Capture the cell that displays the provided text and extract its [X, Y] central coordinate. 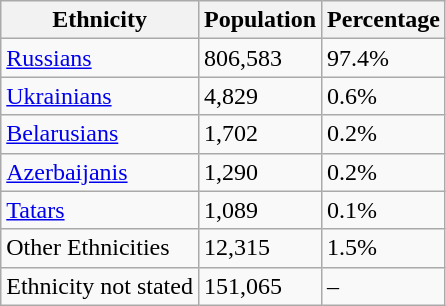
Ethnicity not stated [100, 286]
12,315 [260, 248]
0.1% [384, 210]
806,583 [260, 58]
0.6% [384, 96]
Azerbaijanis [100, 172]
Percentage [384, 20]
Other Ethnicities [100, 248]
– [384, 286]
97.4% [384, 58]
151,065 [260, 286]
Population [260, 20]
1.5% [384, 248]
1,089 [260, 210]
1,290 [260, 172]
Ukrainians [100, 96]
Russians [100, 58]
4,829 [260, 96]
Tatars [100, 210]
Ethnicity [100, 20]
Belarusians [100, 134]
1,702 [260, 134]
